Detect which cell encompasses the target text, then output its [X, Y] center coordinate. 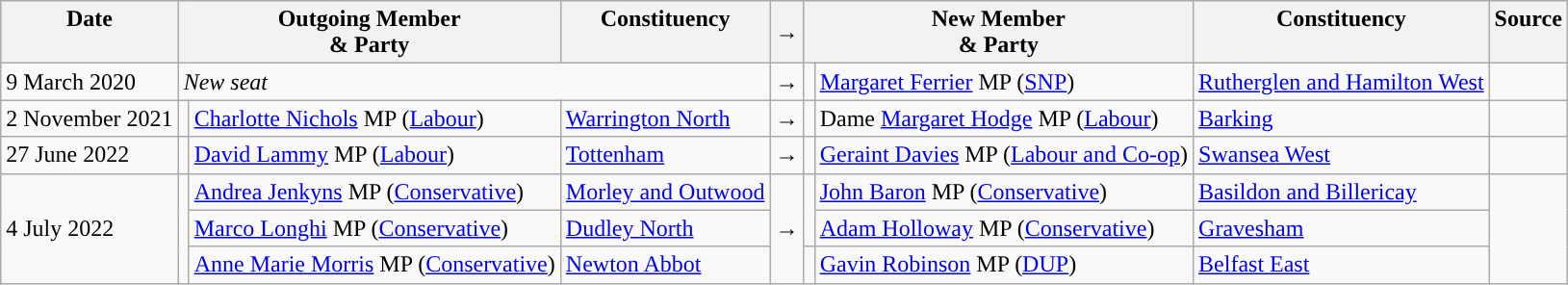
Barking [1342, 118]
Gavin Robinson MP (DUP) [1003, 265]
New seat [474, 82]
4 July 2022 [90, 228]
David Lammy MP (Labour) [374, 155]
Newton Abbot [665, 265]
Morley and Outwood [665, 192]
Anne Marie Morris MP (Conservative) [374, 265]
27 June 2022 [90, 155]
Source [1529, 33]
John Baron MP (Conservative) [1003, 192]
Andrea Jenkyns MP (Conservative) [374, 192]
Adam Holloway MP (Conservative) [1003, 228]
Margaret Ferrier MP (SNP) [1003, 82]
Gravesham [1342, 228]
Dame Margaret Hodge MP (Labour) [1003, 118]
Date [90, 33]
New Member& Party [998, 33]
Basildon and Billericay [1342, 192]
Geraint Davies MP (Labour and Co-op) [1003, 155]
Warrington North [665, 118]
Charlotte Nichols MP (Labour) [374, 118]
Outgoing Member& Party [370, 33]
Tottenham [665, 155]
2 November 2021 [90, 118]
Belfast East [1342, 265]
Marco Longhi MP (Conservative) [374, 228]
9 March 2020 [90, 82]
Swansea West [1342, 155]
Rutherglen and Hamilton West [1342, 82]
Dudley North [665, 228]
